Capture the cell that displays the provided text and extract its (X, Y) central coordinate. 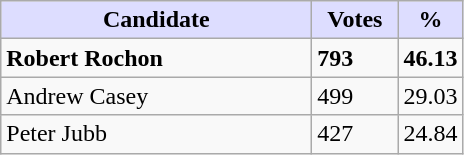
Peter Jubb (156, 134)
499 (355, 96)
Robert Rochon (156, 58)
Candidate (156, 20)
% (430, 20)
Andrew Casey (156, 96)
793 (355, 58)
29.03 (430, 96)
24.84 (430, 134)
Votes (355, 20)
46.13 (430, 58)
427 (355, 134)
